Pinpoint the cell where the given text exists, returning its (X, Y) midpoint coordinate. 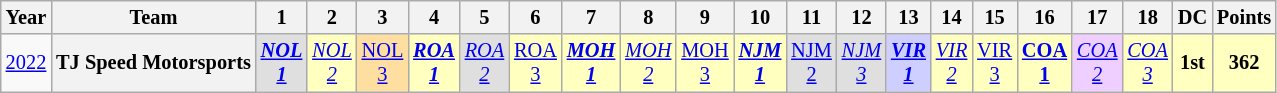
MOH2 (648, 63)
DC (1192, 17)
ROA3 (536, 63)
362 (1244, 63)
MOH3 (704, 63)
Year (26, 17)
4 (434, 17)
COA2 (1097, 63)
NOL1 (282, 63)
7 (591, 17)
TJ Speed Motorsports (154, 63)
NJM1 (760, 63)
NJM2 (811, 63)
VIR2 (952, 63)
11 (811, 17)
15 (994, 17)
8 (648, 17)
17 (1097, 17)
NOL3 (383, 63)
Points (1244, 17)
2 (332, 17)
ROA2 (484, 63)
Team (154, 17)
1 (282, 17)
9 (704, 17)
VIR1 (908, 63)
18 (1147, 17)
14 (952, 17)
6 (536, 17)
10 (760, 17)
3 (383, 17)
MOH1 (591, 63)
13 (908, 17)
16 (1044, 17)
NJM3 (862, 63)
2022 (26, 63)
ROA1 (434, 63)
COA1 (1044, 63)
VIR3 (994, 63)
12 (862, 17)
NOL2 (332, 63)
1st (1192, 63)
COA3 (1147, 63)
5 (484, 17)
